Detect which cell encompasses the target text, then output its [X, Y] center coordinate. 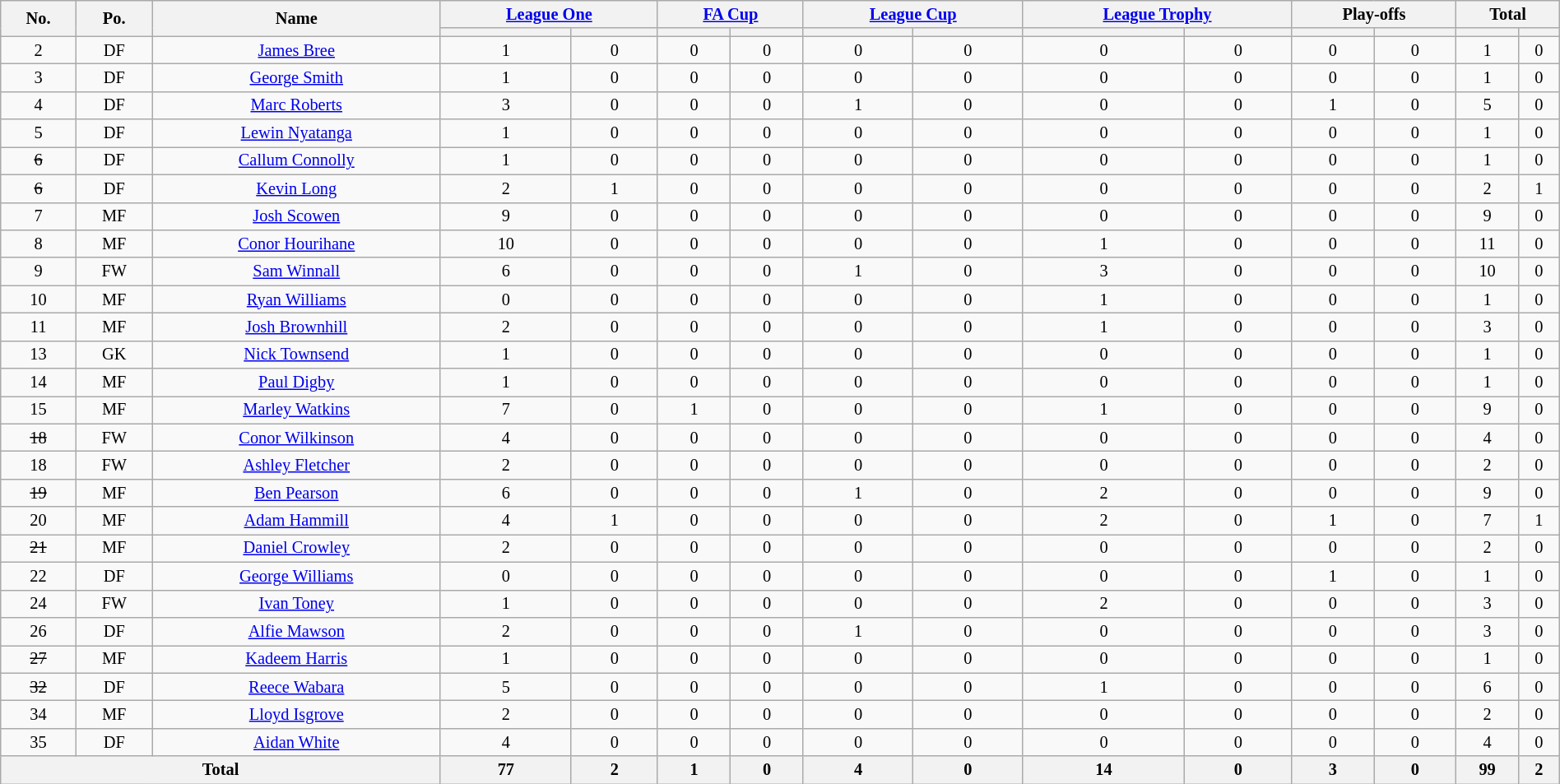
Ashley Fletcher [296, 465]
35 [39, 742]
Kevin Long [296, 188]
Ben Pearson [296, 493]
24 [39, 604]
League One [549, 14]
Ryan Williams [296, 299]
19 [39, 493]
26 [39, 631]
Kadeem Harris [296, 659]
15 [39, 410]
League Cup [913, 14]
Lloyd Isgrove [296, 714]
Play-offs [1374, 14]
GK [114, 355]
Josh Scowen [296, 216]
34 [39, 714]
Sam Winnall [296, 271]
James Bree [296, 50]
32 [39, 687]
Reece Wabara [296, 687]
Conor Wilkinson [296, 438]
Daniel Crowley [296, 548]
No. [39, 18]
99 [1488, 770]
77 [505, 770]
Aidan White [296, 742]
8 [39, 244]
Name [296, 18]
13 [39, 355]
Adam Hammill [296, 521]
Callum Connolly [296, 160]
George Smith [296, 77]
27 [39, 659]
Marley Watkins [296, 410]
Alfie Mawson [296, 631]
Conor Hourihane [296, 244]
Ivan Toney [296, 604]
22 [39, 576]
Marc Roberts [296, 105]
Paul Digby [296, 383]
Po. [114, 18]
FA Cup [731, 14]
20 [39, 521]
Josh Brownhill [296, 327]
21 [39, 548]
Nick Townsend [296, 355]
Lewin Nyatanga [296, 133]
League Trophy [1157, 14]
George Williams [296, 576]
